For the text-containing cell, return its midpoint in (x, y) coordinate format. 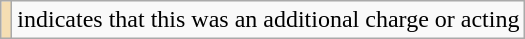
indicates that this was an additional charge or acting (268, 20)
